Locate the cell with the specified text and output its [x, y] center coordinate. 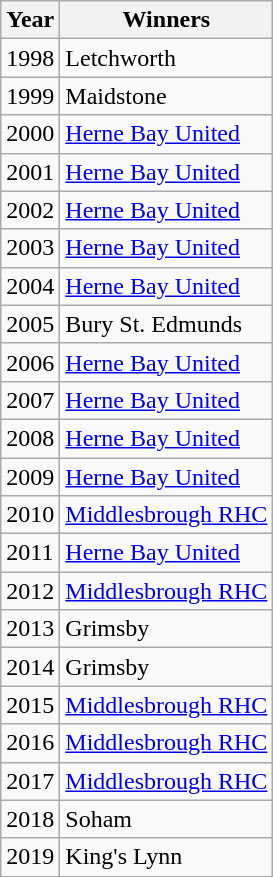
1999 [30, 96]
Letchworth [166, 58]
2008 [30, 438]
2011 [30, 553]
2005 [30, 324]
King's Lynn [166, 857]
2003 [30, 248]
2010 [30, 515]
2018 [30, 819]
2006 [30, 362]
2009 [30, 477]
2013 [30, 629]
Maidstone [166, 96]
2016 [30, 743]
Soham [166, 819]
1998 [30, 58]
2019 [30, 857]
2004 [30, 286]
2001 [30, 172]
2014 [30, 667]
2015 [30, 705]
Year [30, 20]
Winners [166, 20]
2002 [30, 210]
Bury St. Edmunds [166, 324]
2017 [30, 781]
2012 [30, 591]
2000 [30, 134]
2007 [30, 400]
